Pinpoint the cell where the given text exists, returning its [x, y] midpoint coordinate. 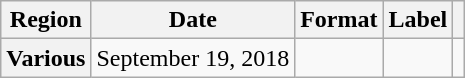
Date [193, 20]
September 19, 2018 [193, 58]
Label [418, 20]
Region [46, 20]
Various [46, 58]
Format [339, 20]
